Search for the cell housing the specified text and yield its (X, Y) center coordinate. 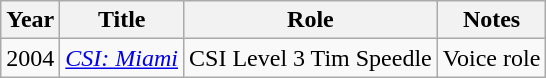
Role (311, 20)
2004 (30, 58)
CSI Level 3 Tim Speedle (311, 58)
CSI: Miami (122, 58)
Title (122, 20)
Voice role (492, 58)
Year (30, 20)
Notes (492, 20)
